For the text-containing cell, return its midpoint in [x, y] coordinate format. 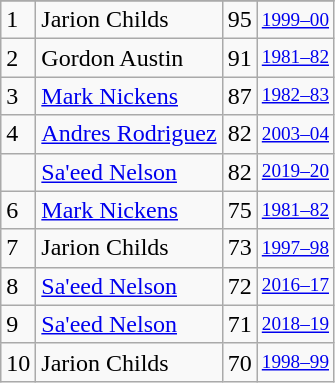
70 [240, 362]
2003–04 [295, 134]
95 [240, 20]
71 [240, 324]
1 [18, 20]
2018–19 [295, 324]
72 [240, 286]
3 [18, 96]
73 [240, 248]
1997–98 [295, 248]
Gordon Austin [129, 58]
8 [18, 286]
6 [18, 210]
91 [240, 58]
9 [18, 324]
4 [18, 134]
2019–20 [295, 172]
2 [18, 58]
1998–99 [295, 362]
1982–83 [295, 96]
Andres Rodriguez [129, 134]
1999–00 [295, 20]
75 [240, 210]
2016–17 [295, 286]
10 [18, 362]
7 [18, 248]
87 [240, 96]
